Search for the cell housing the specified text and yield its (x, y) center coordinate. 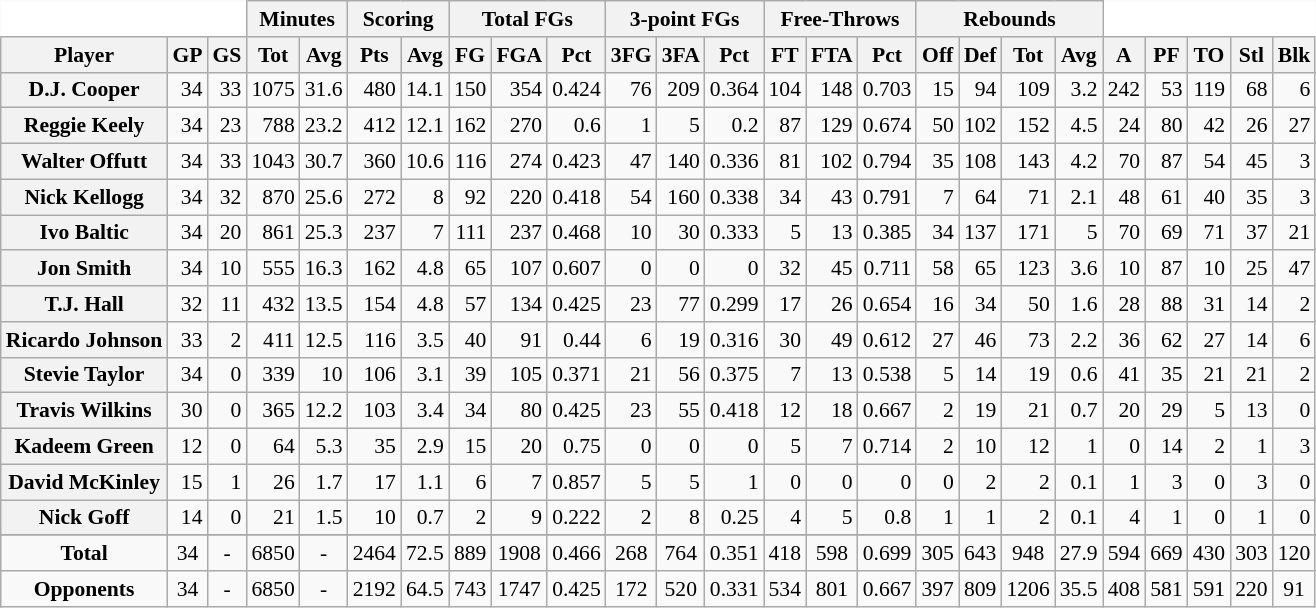
0.699 (888, 554)
53 (1166, 90)
0.351 (734, 554)
FG (470, 55)
49 (832, 340)
119 (1210, 90)
3FA (681, 55)
57 (470, 304)
103 (374, 411)
111 (470, 233)
14.1 (425, 90)
11 (228, 304)
77 (681, 304)
16.3 (324, 269)
Ivo Baltic (84, 233)
408 (1124, 589)
9 (519, 518)
Free-Throws (840, 19)
171 (1028, 233)
D.J. Cooper (84, 90)
209 (681, 90)
397 (938, 589)
Opponents (84, 589)
3.1 (425, 375)
23.2 (324, 126)
3-point FGs (685, 19)
12.5 (324, 340)
764 (681, 554)
A (1124, 55)
56 (681, 375)
FT (786, 55)
108 (980, 162)
92 (470, 197)
27.9 (1079, 554)
107 (519, 269)
809 (980, 589)
94 (980, 90)
58 (938, 269)
0.385 (888, 233)
160 (681, 197)
PF (1166, 55)
0.857 (576, 482)
62 (1166, 340)
28 (1124, 304)
37 (1252, 233)
303 (1252, 554)
30.7 (324, 162)
412 (374, 126)
0.612 (888, 340)
73 (1028, 340)
1043 (272, 162)
Nick Goff (84, 518)
1.1 (425, 482)
Off (938, 55)
3.4 (425, 411)
68 (1252, 90)
432 (272, 304)
Player (84, 55)
354 (519, 90)
12.2 (324, 411)
305 (938, 554)
16 (938, 304)
1.6 (1079, 304)
5.3 (324, 447)
0.607 (576, 269)
Nick Kellogg (84, 197)
61 (1166, 197)
3FG (632, 55)
Scoring (398, 19)
152 (1028, 126)
0.333 (734, 233)
GP (187, 55)
Ricardo Johnson (84, 340)
0.654 (888, 304)
339 (272, 375)
88 (1166, 304)
0.466 (576, 554)
FGA (519, 55)
0.331 (734, 589)
154 (374, 304)
Stl (1252, 55)
2464 (374, 554)
46 (980, 340)
788 (272, 126)
480 (374, 90)
0.25 (734, 518)
Def (980, 55)
143 (1028, 162)
520 (681, 589)
GS (228, 55)
T.J. Hall (84, 304)
18 (832, 411)
594 (1124, 554)
598 (832, 554)
Travis Wilkins (84, 411)
109 (1028, 90)
123 (1028, 269)
0.703 (888, 90)
172 (632, 589)
81 (786, 162)
104 (786, 90)
3.6 (1079, 269)
35.5 (1079, 589)
1908 (519, 554)
2.2 (1079, 340)
13.5 (324, 304)
64.5 (425, 589)
0.336 (734, 162)
150 (470, 90)
534 (786, 589)
Pts (374, 55)
0.75 (576, 447)
0.2 (734, 126)
31 (1210, 304)
Blk (1294, 55)
25 (1252, 269)
861 (272, 233)
0.8 (888, 518)
365 (272, 411)
1.5 (324, 518)
274 (519, 162)
411 (272, 340)
418 (786, 554)
3.2 (1079, 90)
0.674 (888, 126)
0.222 (576, 518)
12.1 (425, 126)
Kadeem Green (84, 447)
0.711 (888, 269)
39 (470, 375)
3.5 (425, 340)
36 (1124, 340)
0.791 (888, 197)
870 (272, 197)
272 (374, 197)
0.538 (888, 375)
669 (1166, 554)
0.375 (734, 375)
270 (519, 126)
25.6 (324, 197)
1747 (519, 589)
69 (1166, 233)
0.316 (734, 340)
129 (832, 126)
643 (980, 554)
0.794 (888, 162)
430 (1210, 554)
0.424 (576, 90)
889 (470, 554)
0.714 (888, 447)
41 (1124, 375)
4.5 (1079, 126)
801 (832, 589)
0.338 (734, 197)
29 (1166, 411)
43 (832, 197)
24 (1124, 126)
591 (1210, 589)
0.299 (734, 304)
Minutes (296, 19)
743 (470, 589)
134 (519, 304)
Walter Offutt (84, 162)
Stevie Taylor (84, 375)
Reggie Keely (84, 126)
Rebounds (1009, 19)
242 (1124, 90)
Total FGs (528, 19)
David McKinley (84, 482)
2192 (374, 589)
4.2 (1079, 162)
72.5 (425, 554)
120 (1294, 554)
42 (1210, 126)
25.3 (324, 233)
1075 (272, 90)
0.468 (576, 233)
FTA (832, 55)
105 (519, 375)
140 (681, 162)
581 (1166, 589)
0.371 (576, 375)
0.364 (734, 90)
148 (832, 90)
2.1 (1079, 197)
31.6 (324, 90)
TO (1210, 55)
555 (272, 269)
48 (1124, 197)
10.6 (425, 162)
Jon Smith (84, 269)
2.9 (425, 447)
360 (374, 162)
55 (681, 411)
0.44 (576, 340)
1.7 (324, 482)
106 (374, 375)
0.423 (576, 162)
Total (84, 554)
268 (632, 554)
1206 (1028, 589)
948 (1028, 554)
137 (980, 233)
76 (632, 90)
